Scan for the cell matching the given text and deliver its [x, y] coordinate at center. 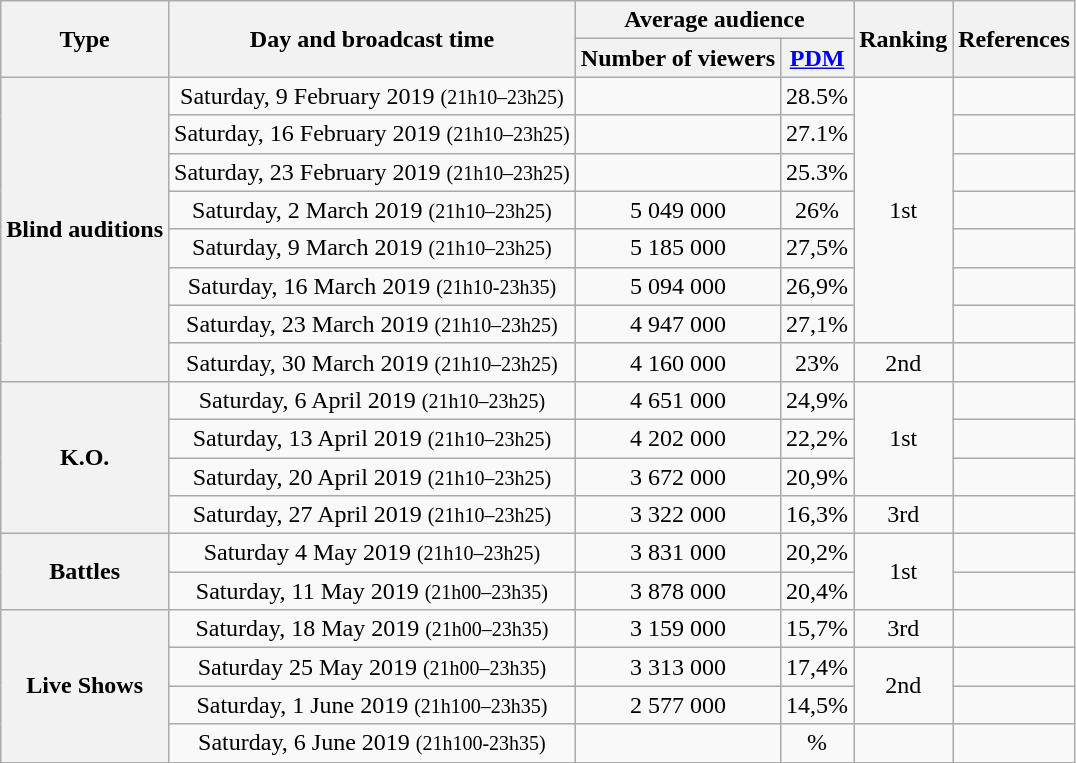
Number of viewers [678, 58]
PDM [818, 58]
Saturday, 2 March 2019 (21h10–23h25) [372, 210]
26% [818, 210]
3 672 000 [678, 477]
20,4% [818, 591]
5 094 000 [678, 286]
Saturday, 18 May 2019 (21h00–23h35) [372, 629]
17,4% [818, 667]
Saturday, 11 May 2019 (21h00–23h35) [372, 591]
27,5% [818, 248]
20,9% [818, 477]
K.O. [85, 457]
Saturday, 27 April 2019 (21h10–23h25) [372, 515]
Saturday, 20 April 2019 (21h10–23h25) [372, 477]
Saturday 4 May 2019 (21h10–23h25) [372, 553]
3 831 000 [678, 553]
3 322 000 [678, 515]
Type [85, 39]
3 313 000 [678, 667]
Saturday, 16 March 2019 (21h10-23h35) [372, 286]
Ranking [904, 39]
28.5% [818, 96]
25.3% [818, 172]
Saturday, 6 June 2019 (21h100-23h35) [372, 743]
Live Shows [85, 686]
References [1014, 39]
14,5% [818, 705]
3 159 000 [678, 629]
Blind auditions [85, 229]
26,9% [818, 286]
4 202 000 [678, 438]
% [818, 743]
Saturday, 23 February 2019 (21h10–23h25) [372, 172]
4 947 000 [678, 324]
Saturday, 9 March 2019 (21h10–23h25) [372, 248]
Saturday, 13 April 2019 (21h10–23h25) [372, 438]
24,9% [818, 400]
Saturday, 9 February 2019 (21h10–23h25) [372, 96]
Battles [85, 572]
4 651 000 [678, 400]
Saturday, 6 April 2019 (21h10–23h25) [372, 400]
Saturday, 1 June 2019 (21h100–23h35) [372, 705]
16,3% [818, 515]
Saturday, 30 March 2019 (21h10–23h25) [372, 362]
20,2% [818, 553]
22,2% [818, 438]
Day and broadcast time [372, 39]
Saturday, 16 February 2019 (21h10–23h25) [372, 134]
27,1% [818, 324]
5 185 000 [678, 248]
5 049 000 [678, 210]
27.1% [818, 134]
15,7% [818, 629]
Average audience [714, 20]
4 160 000 [678, 362]
Saturday 25 May 2019 (21h00–23h35) [372, 667]
3 878 000 [678, 591]
23% [818, 362]
2 577 000 [678, 705]
Saturday, 23 March 2019 (21h10–23h25) [372, 324]
